For the text-containing cell, return its midpoint in [X, Y] coordinate format. 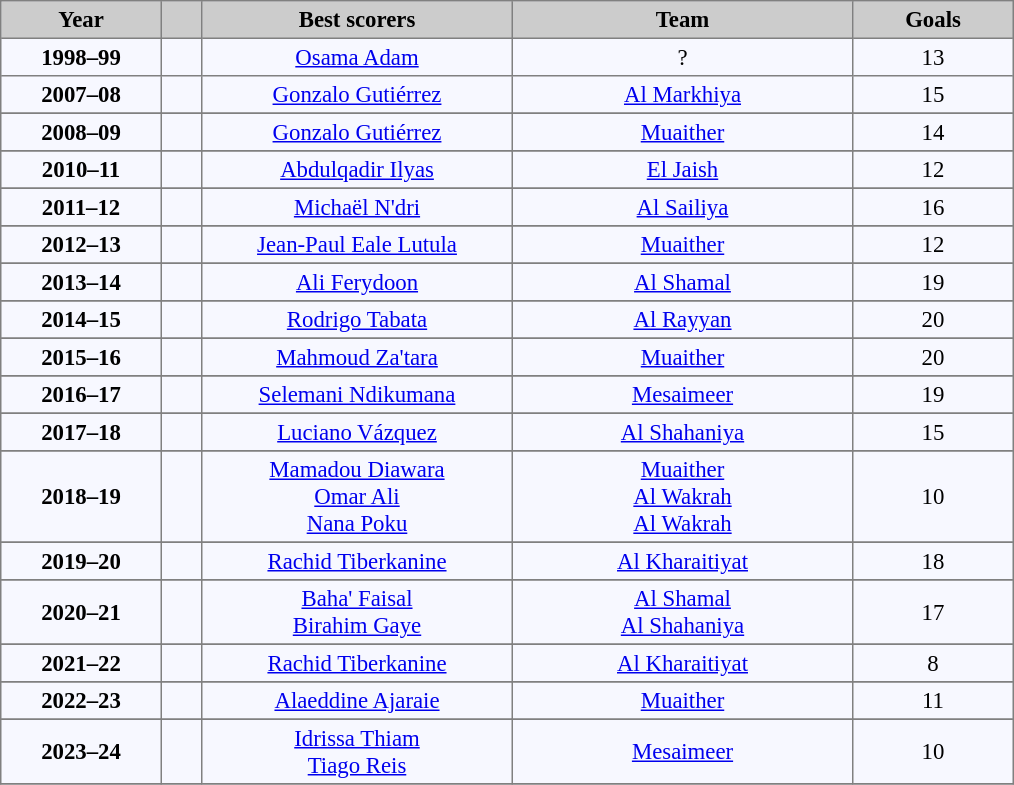
Idrissa Thiam Tiago Reis [357, 751]
Al Sailiya [682, 207]
? [682, 57]
Luciano Vázquez [357, 432]
1998–99 [81, 57]
2023–24 [81, 751]
Best scorers [357, 20]
17 [933, 612]
Ali Ferydoon [357, 282]
2020–21 [81, 612]
Goals [933, 20]
Rodrigo Tabata [357, 320]
2015–16 [81, 357]
2011–12 [81, 207]
16 [933, 207]
2010–11 [81, 170]
Selemani Ndikumana [357, 395]
Alaeddine Ajaraie [357, 701]
11 [933, 701]
2019–20 [81, 561]
Al Rayyan [682, 320]
2022–23 [81, 701]
8 [933, 663]
Al Shamal Al Shahaniya [682, 612]
2012–13 [81, 245]
2017–18 [81, 432]
18 [933, 561]
Michaël N'dri [357, 207]
Abdulqadir Ilyas [357, 170]
2014–15 [81, 320]
Al Shahaniya [682, 432]
Osama Adam [357, 57]
Muaither Al Wakrah Al Wakrah [682, 497]
2008–09 [81, 132]
2007–08 [81, 95]
2018–19 [81, 497]
Al Shamal [682, 282]
13 [933, 57]
14 [933, 132]
2016–17 [81, 395]
El Jaish [682, 170]
2013–14 [81, 282]
Team [682, 20]
Baha' Faisal Birahim Gaye [357, 612]
Jean-Paul Eale Lutula [357, 245]
Mamadou Diawara Omar Ali Nana Poku [357, 497]
Al Markhiya [682, 95]
Mahmoud Za'tara [357, 357]
2021–22 [81, 663]
Year [81, 20]
